Scan for the cell matching the given text and deliver its (x, y) coordinate at center. 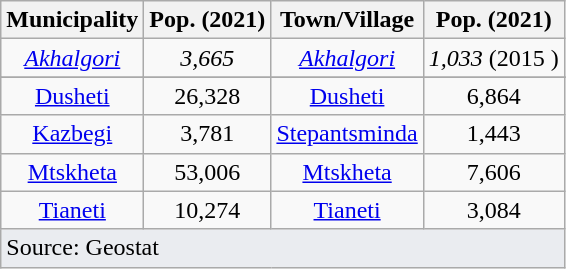
3,781 (208, 134)
10,274 (208, 210)
7,606 (494, 172)
Kazbegi (72, 134)
3,084 (494, 210)
1,443 (494, 134)
Stepantsminda (347, 134)
3,665 (208, 58)
53,006 (208, 172)
6,864 (494, 96)
Municipality (72, 20)
26,328 (208, 96)
Town/Village (347, 20)
Source: Geostat (283, 248)
1,033 (2015 ) (494, 58)
